Find where the given text appears and provide that cell's center as [x, y] coordinate. 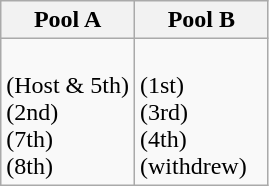
(Host & 5th) (2nd) (7th) (8th) [68, 112]
Pool A [68, 20]
Pool B [201, 20]
(1st) (3rd) (4th) (withdrew) [201, 112]
